Detect which cell encompasses the target text, then output its (X, Y) center coordinate. 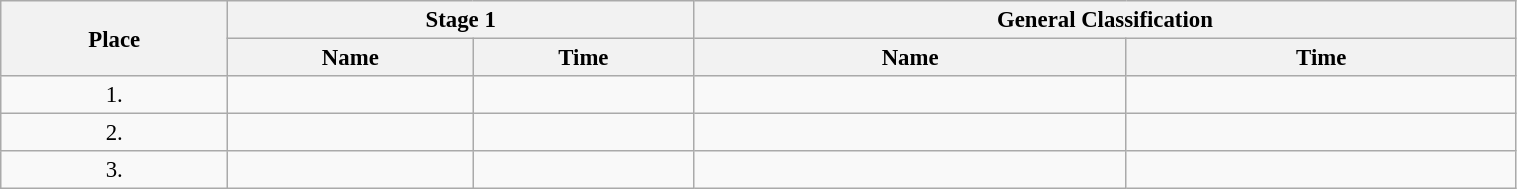
3. (114, 170)
General Classification (1105, 20)
1. (114, 95)
2. (114, 133)
Stage 1 (461, 20)
Place (114, 38)
